Return the (X, Y) coordinate for the center point of the cell that contains the specified text.  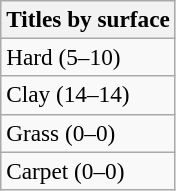
Hard (5–10) (88, 57)
Clay (14–14) (88, 95)
Titles by surface (88, 19)
Carpet (0–0) (88, 170)
Grass (0–0) (88, 133)
